Extract the (X, Y) coordinate from the center of the cell holding the provided text.  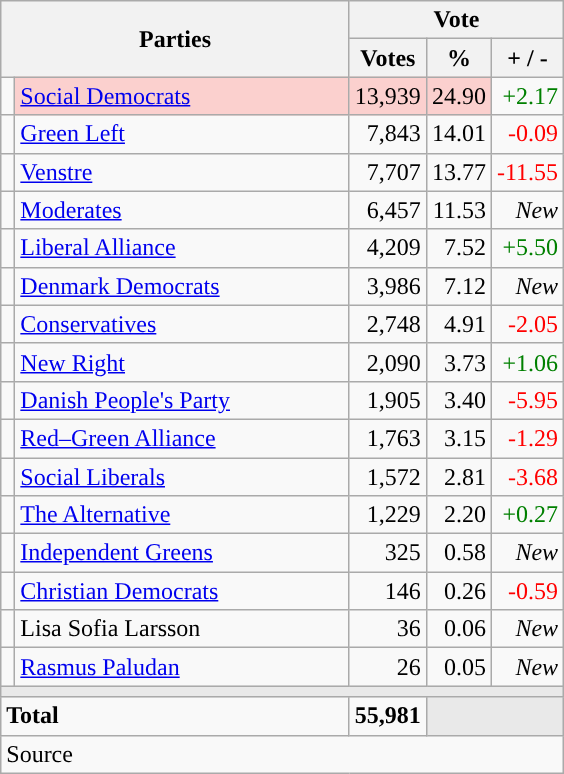
3.40 (458, 400)
The Alternative (182, 515)
Red–Green Alliance (182, 438)
Venstre (182, 172)
Total (176, 716)
-11.55 (527, 172)
3,986 (388, 286)
4.91 (458, 324)
Parties (176, 39)
0.26 (458, 591)
1,229 (388, 515)
11.53 (458, 210)
2.20 (458, 515)
-3.68 (527, 477)
New Right (182, 362)
-5.95 (527, 400)
6,457 (388, 210)
Vote (456, 20)
Green Left (182, 134)
1,905 (388, 400)
Rasmus Paludan (182, 667)
2.81 (458, 477)
55,981 (388, 716)
Conservatives (182, 324)
325 (388, 553)
-0.59 (527, 591)
3.73 (458, 362)
% (458, 58)
-0.09 (527, 134)
-1.29 (527, 438)
1,572 (388, 477)
Source (282, 754)
13.77 (458, 172)
1,763 (388, 438)
+1.06 (527, 362)
3.15 (458, 438)
+ / - (527, 58)
0.06 (458, 629)
Independent Greens (182, 553)
13,939 (388, 96)
2,090 (388, 362)
146 (388, 591)
-2.05 (527, 324)
7.52 (458, 248)
26 (388, 667)
Moderates (182, 210)
Denmark Democrats (182, 286)
Votes (388, 58)
2,748 (388, 324)
Lisa Sofia Larsson (182, 629)
0.05 (458, 667)
+5.50 (527, 248)
Danish People's Party (182, 400)
+2.17 (527, 96)
Christian Democrats (182, 591)
7.12 (458, 286)
7,843 (388, 134)
14.01 (458, 134)
Liberal Alliance (182, 248)
0.58 (458, 553)
24.90 (458, 96)
+0.27 (527, 515)
36 (388, 629)
7,707 (388, 172)
4,209 (388, 248)
Social Liberals (182, 477)
Social Democrats (182, 96)
